Identify which cell holds the provided text, then report its (X, Y) central coordinate. 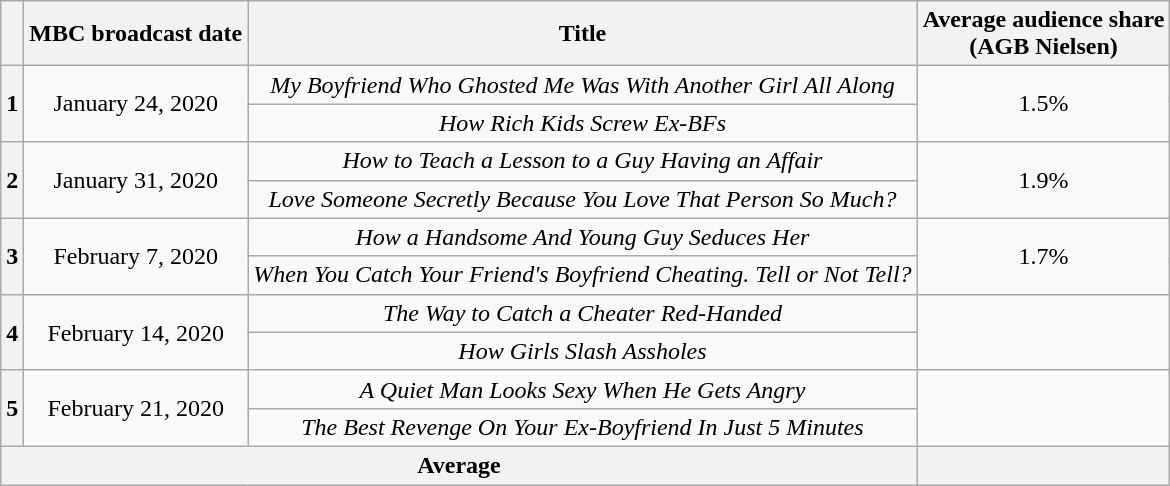
How Girls Slash Assholes (582, 351)
2 (12, 180)
Average (459, 465)
4 (12, 332)
1.9% (1044, 180)
5 (12, 408)
Title (582, 34)
1 (12, 104)
The Way to Catch a Cheater Red-Handed (582, 313)
1.7% (1044, 256)
Love Someone Secretly Because You Love That Person So Much? (582, 199)
Average audience share(AGB Nielsen) (1044, 34)
February 7, 2020 (136, 256)
My Boyfriend Who Ghosted Me Was With Another Girl All Along (582, 85)
When You Catch Your Friend's Boyfriend Cheating. Tell or Not Tell? (582, 275)
February 14, 2020 (136, 332)
How Rich Kids Screw Ex-BFs (582, 123)
February 21, 2020 (136, 408)
January 24, 2020 (136, 104)
How to Teach a Lesson to a Guy Having an Affair (582, 161)
A Quiet Man Looks Sexy When He Gets Angry (582, 389)
How a Handsome And Young Guy Seduces Her (582, 237)
MBC broadcast date (136, 34)
1.5% (1044, 104)
3 (12, 256)
January 31, 2020 (136, 180)
The Best Revenge On Your Ex-Boyfriend In Just 5 Minutes (582, 427)
